From the cell containing the given text, extract its center point as (x, y) coordinate. 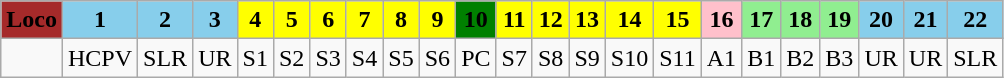
3 (215, 20)
13 (587, 20)
18 (800, 20)
S11 (678, 58)
5 (291, 20)
S5 (401, 58)
12 (550, 20)
1 (100, 20)
21 (925, 20)
B2 (800, 58)
S3 (328, 58)
A1 (721, 58)
S9 (587, 58)
S2 (291, 58)
2 (166, 20)
20 (881, 20)
6 (328, 20)
S1 (255, 58)
B1 (762, 58)
B3 (840, 58)
S6 (437, 58)
S8 (550, 58)
S4 (364, 58)
16 (721, 20)
19 (840, 20)
S7 (514, 58)
22 (976, 20)
14 (629, 20)
PC (476, 58)
HCPV (100, 58)
Loco (32, 20)
17 (762, 20)
7 (364, 20)
4 (255, 20)
9 (437, 20)
11 (514, 20)
10 (476, 20)
8 (401, 20)
S10 (629, 58)
15 (678, 20)
